Determine the (X, Y) coordinate at the center of the cell enclosing the given text.  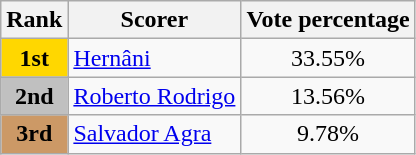
1st (34, 58)
Roberto Rodrigo (154, 96)
Scorer (154, 20)
Hernâni (154, 58)
Rank (34, 20)
2nd (34, 96)
9.78% (328, 134)
Salvador Agra (154, 134)
33.55% (328, 58)
Vote percentage (328, 20)
13.56% (328, 96)
3rd (34, 134)
